Scan for the cell matching the given text and deliver its (x, y) coordinate at center. 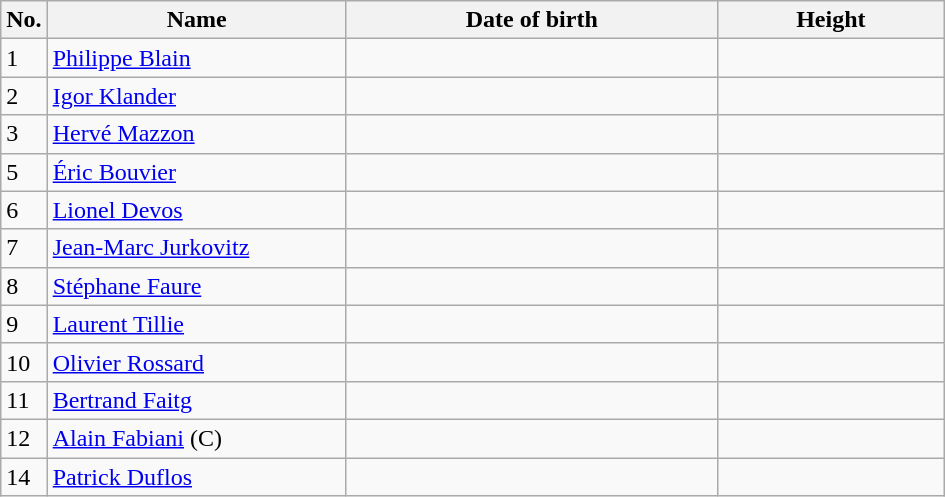
Jean-Marc Jurkovitz (196, 248)
8 (24, 286)
Bertrand Faitg (196, 400)
Date of birth (532, 20)
No. (24, 20)
Name (196, 20)
Laurent Tillie (196, 324)
5 (24, 172)
14 (24, 477)
12 (24, 438)
Hervé Mazzon (196, 134)
Igor Klander (196, 96)
3 (24, 134)
Height (830, 20)
9 (24, 324)
Olivier Rossard (196, 362)
7 (24, 248)
Philippe Blain (196, 58)
Alain Fabiani (C) (196, 438)
Stéphane Faure (196, 286)
11 (24, 400)
Éric Bouvier (196, 172)
6 (24, 210)
Lionel Devos (196, 210)
2 (24, 96)
1 (24, 58)
10 (24, 362)
Patrick Duflos (196, 477)
